Pinpoint the cell where the given text exists, returning its [x, y] midpoint coordinate. 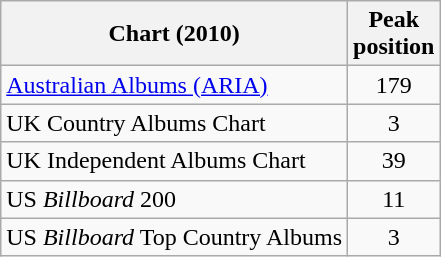
Australian Albums (ARIA) [174, 85]
11 [394, 199]
UK Independent Albums Chart [174, 161]
Chart (2010) [174, 34]
US Billboard 200 [174, 199]
179 [394, 85]
US Billboard Top Country Albums [174, 237]
Peakposition [394, 34]
UK Country Albums Chart [174, 123]
39 [394, 161]
